From the cell containing the given text, extract its center point as [x, y] coordinate. 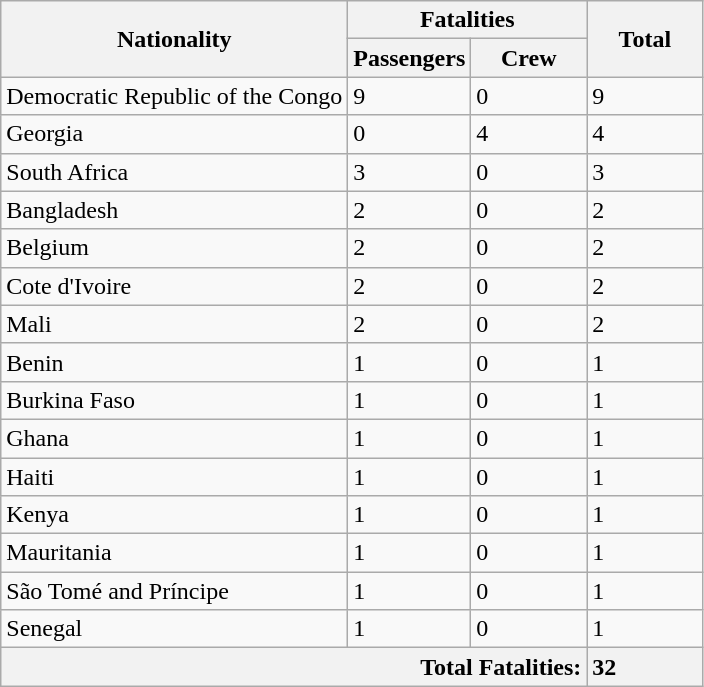
Senegal [174, 629]
Kenya [174, 515]
Haiti [174, 477]
Cote d'Ivoire [174, 286]
Mauritania [174, 553]
Nationality [174, 39]
Total [645, 39]
Mali [174, 324]
Democratic Republic of the Congo [174, 96]
Burkina Faso [174, 400]
32 [645, 667]
Crew [529, 58]
São Tomé and Príncipe [174, 591]
Passengers [410, 58]
South Africa [174, 172]
Ghana [174, 438]
Total Fatalities: [294, 667]
Belgium [174, 248]
Bangladesh [174, 210]
Fatalities [468, 20]
Georgia [174, 134]
Benin [174, 362]
